From the cell containing the given text, extract its center point as (x, y) coordinate. 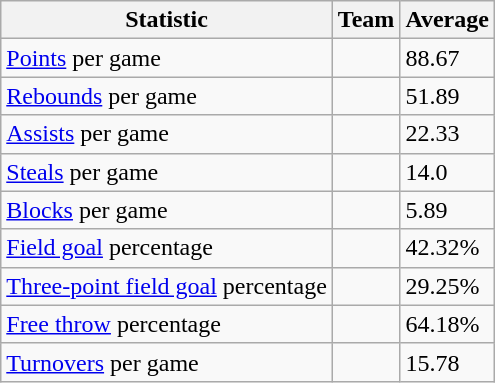
Three-point field goal percentage (167, 286)
Points per game (167, 58)
5.89 (448, 210)
29.25% (448, 286)
Free throw percentage (167, 324)
Statistic (167, 20)
88.67 (448, 58)
64.18% (448, 324)
Team (366, 20)
Rebounds per game (167, 96)
Steals per game (167, 172)
Assists per game (167, 134)
42.32% (448, 248)
22.33 (448, 134)
14.0 (448, 172)
15.78 (448, 362)
Turnovers per game (167, 362)
51.89 (448, 96)
Blocks per game (167, 210)
Average (448, 20)
Field goal percentage (167, 248)
